Scan for the cell matching the given text and deliver its [X, Y] coordinate at center. 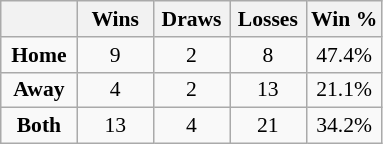
Away [39, 90]
Win % [344, 19]
8 [268, 55]
21 [268, 126]
Draws [191, 19]
21.1% [344, 90]
Home [39, 55]
Losses [268, 19]
Both [39, 126]
Wins [115, 19]
47.4% [344, 55]
9 [115, 55]
34.2% [344, 126]
